Return the [X, Y] coordinate for the center point of the cell that contains the specified text.  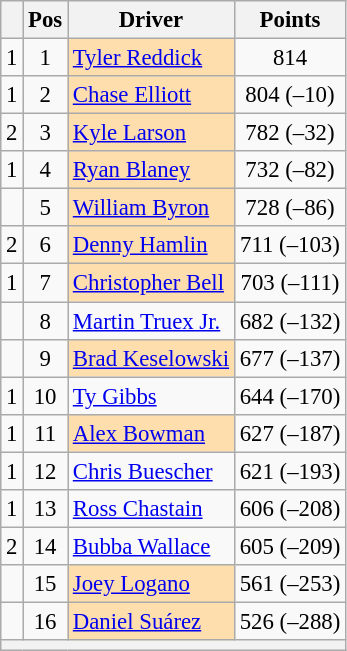
Denny Hamlin [152, 245]
William Byron [152, 208]
605 (–209) [290, 546]
Alex Bowman [152, 433]
4 [46, 170]
9 [46, 358]
Joey Logano [152, 584]
677 (–137) [290, 358]
Tyler Reddick [152, 58]
11 [46, 433]
16 [46, 621]
Ross Chastain [152, 509]
711 (–103) [290, 245]
Pos [46, 20]
621 (–193) [290, 471]
6 [46, 245]
8 [46, 321]
Ty Gibbs [152, 396]
3 [46, 133]
814 [290, 58]
15 [46, 584]
606 (–208) [290, 509]
12 [46, 471]
627 (–187) [290, 433]
644 (–170) [290, 396]
782 (–32) [290, 133]
Brad Keselowski [152, 358]
Driver [152, 20]
703 (–111) [290, 283]
Kyle Larson [152, 133]
Daniel Suárez [152, 621]
Bubba Wallace [152, 546]
10 [46, 396]
Points [290, 20]
732 (–82) [290, 170]
14 [46, 546]
7 [46, 283]
728 (–86) [290, 208]
Martin Truex Jr. [152, 321]
804 (–10) [290, 95]
561 (–253) [290, 584]
Chris Buescher [152, 471]
13 [46, 509]
Chase Elliott [152, 95]
5 [46, 208]
Christopher Bell [152, 283]
682 (–132) [290, 321]
Ryan Blaney [152, 170]
526 (–288) [290, 621]
